From the cell containing the given text, extract its center point as (x, y) coordinate. 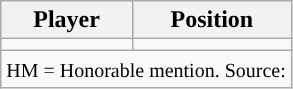
Position (212, 20)
HM = Honorable mention. Source: (146, 69)
Player (67, 20)
